From the cell containing the given text, extract its center point as (x, y) coordinate. 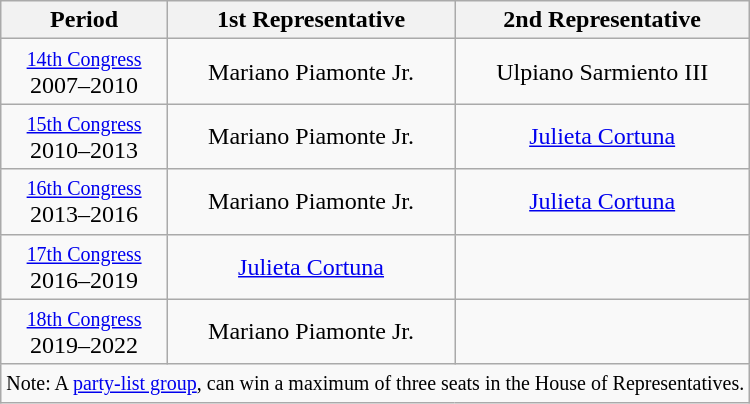
14th Congress2007–2010 (84, 72)
Note: A party-list group, can win a maximum of three seats in the House of Representatives. (376, 383)
2nd Representative (602, 20)
Period (84, 20)
17th Congress2016–2019 (84, 266)
18th Congress2019–2022 (84, 332)
15th Congress2010–2013 (84, 136)
Ulpiano Sarmiento III (602, 72)
16th Congress2013–2016 (84, 202)
1st Representative (310, 20)
